Find where the given text appears and provide that cell's center as (X, Y) coordinate. 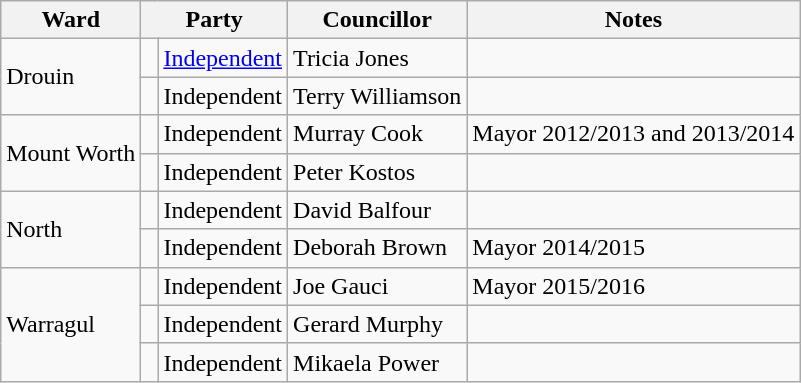
Party (214, 20)
North (71, 229)
Terry Williamson (378, 96)
Murray Cook (378, 134)
Warragul (71, 324)
Drouin (71, 77)
Joe Gauci (378, 286)
Mikaela Power (378, 362)
Mayor 2012/2013 and 2013/2014 (634, 134)
Councillor (378, 20)
Ward (71, 20)
Mayor 2014/2015 (634, 248)
Mayor 2015/2016 (634, 286)
David Balfour (378, 210)
Peter Kostos (378, 172)
Notes (634, 20)
Mount Worth (71, 153)
Deborah Brown (378, 248)
Tricia Jones (378, 58)
Gerard Murphy (378, 324)
